For the text-containing cell, return its midpoint in [X, Y] coordinate format. 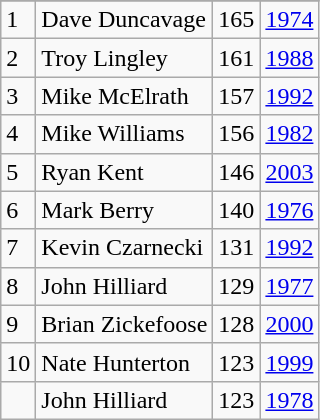
129 [236, 286]
165 [236, 20]
1977 [290, 286]
1988 [290, 58]
146 [236, 172]
2000 [290, 324]
10 [18, 362]
3 [18, 96]
Kevin Czarnecki [124, 248]
Dave Duncavage [124, 20]
1 [18, 20]
5 [18, 172]
1976 [290, 210]
140 [236, 210]
1978 [290, 400]
131 [236, 248]
1974 [290, 20]
Mike McElrath [124, 96]
6 [18, 210]
9 [18, 324]
Mike Williams [124, 134]
156 [236, 134]
7 [18, 248]
Troy Lingley [124, 58]
128 [236, 324]
Mark Berry [124, 210]
8 [18, 286]
161 [236, 58]
Brian Zickefoose [124, 324]
1999 [290, 362]
4 [18, 134]
157 [236, 96]
Nate Hunterton [124, 362]
1982 [290, 134]
Ryan Kent [124, 172]
2003 [290, 172]
2 [18, 58]
